Output the [x, y] coordinate of the center of the cell containing the given text.  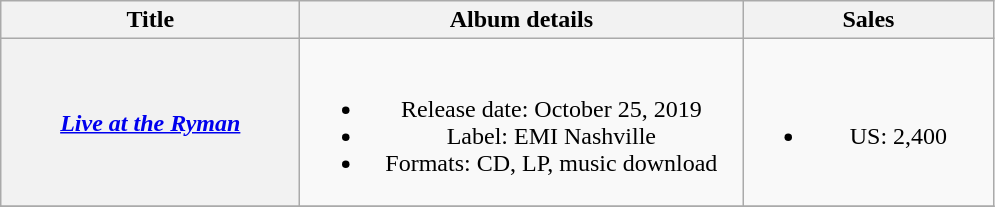
Live at the Ryman [150, 122]
Title [150, 20]
Release date: October 25, 2019Label: EMI NashvilleFormats: CD, LP, music download [522, 122]
Sales [868, 20]
US: 2,400 [868, 122]
Album details [522, 20]
